Output the [x, y] coordinate of the center of the cell containing the given text.  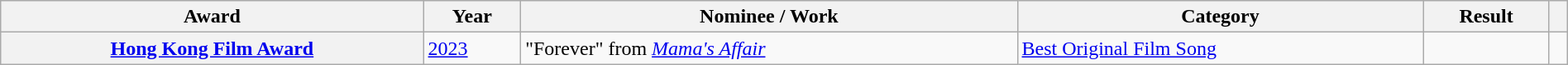
Category [1221, 17]
Result [1486, 17]
"Forever" from Mama's Affair [769, 48]
Nominee / Work [769, 17]
Award [212, 17]
2023 [472, 48]
Hong Kong Film Award [212, 48]
Year [472, 17]
Best Original Film Song [1221, 48]
